Detect which cell encompasses the target text, then output its [x, y] center coordinate. 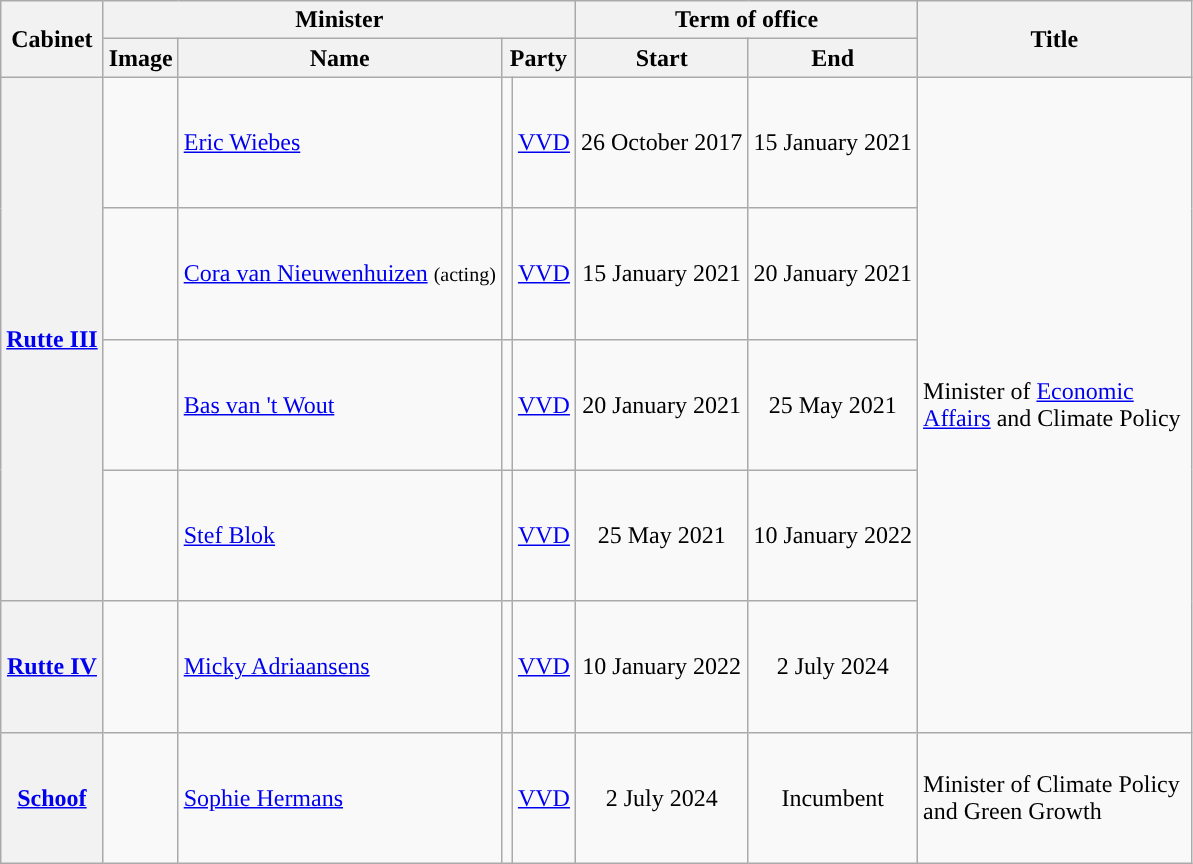
Schoof [52, 798]
Bas van 't Wout [340, 404]
Sophie Hermans [340, 798]
Party [538, 58]
Incumbent [833, 798]
Micky Adriaansens [340, 666]
Stef Blok [340, 536]
Minister of Climate Policy and Green Growth [1055, 798]
Cora van Nieuwenhuizen (acting) [340, 274]
Name [340, 58]
Term of office [746, 20]
Title [1055, 39]
Rutte III [52, 339]
Image [140, 58]
Cabinet [52, 39]
Start [661, 58]
26 October 2017 [661, 142]
Minister [339, 20]
Minister of Economic Affairs and Climate Policy [1055, 404]
End [833, 58]
Rutte IV [52, 666]
Eric Wiebes [340, 142]
